Return (X, Y) of the center of cell containing provided text 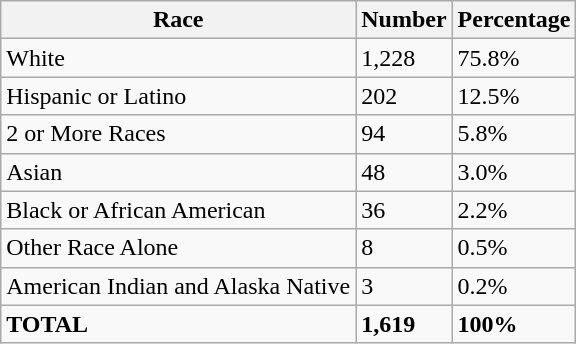
TOTAL (178, 324)
94 (404, 134)
Percentage (514, 20)
American Indian and Alaska Native (178, 286)
Black or African American (178, 210)
1,228 (404, 58)
Other Race Alone (178, 248)
36 (404, 210)
0.5% (514, 248)
3.0% (514, 172)
0.2% (514, 286)
12.5% (514, 96)
48 (404, 172)
5.8% (514, 134)
8 (404, 248)
Hispanic or Latino (178, 96)
2.2% (514, 210)
75.8% (514, 58)
White (178, 58)
100% (514, 324)
2 or More Races (178, 134)
Asian (178, 172)
Number (404, 20)
3 (404, 286)
Race (178, 20)
1,619 (404, 324)
202 (404, 96)
